From the cell containing the given text, extract its center point as (X, Y) coordinate. 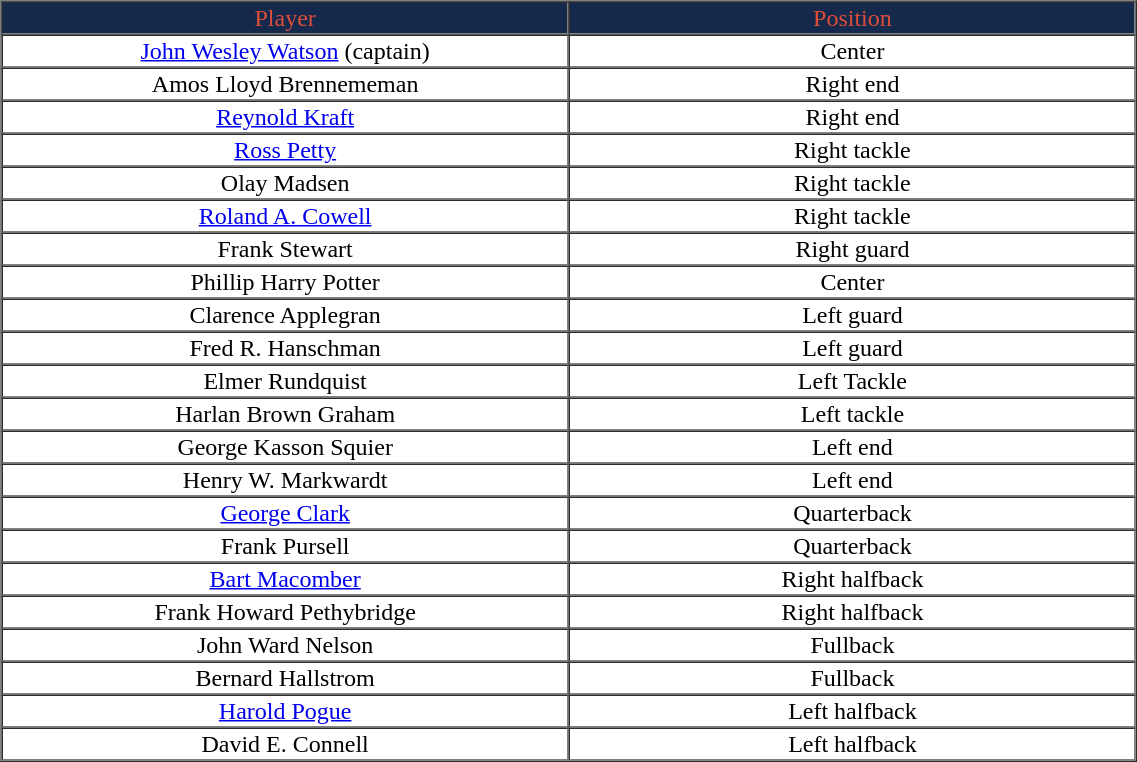
Player (286, 18)
Olay Madsen (286, 182)
David E. Connell (286, 744)
George Kasson Squier (286, 446)
Fred R. Hanschman (286, 348)
Frank Stewart (286, 248)
Frank Pursell (286, 546)
Reynold Kraft (286, 116)
Left tackle (852, 414)
Ross Petty (286, 150)
Right guard (852, 248)
Left Tackle (852, 380)
Harold Pogue (286, 710)
Roland A. Cowell (286, 216)
Bart Macomber (286, 578)
George Clark (286, 512)
Phillip Harry Potter (286, 282)
Position (852, 18)
John Ward Nelson (286, 644)
Henry W. Markwardt (286, 480)
Amos Lloyd Brennememan (286, 84)
John Wesley Watson (captain) (286, 50)
Elmer Rundquist (286, 380)
Frank Howard Pethybridge (286, 612)
Harlan Brown Graham (286, 414)
Clarence Applegran (286, 314)
Bernard Hallstrom (286, 678)
